Determine the (x, y) coordinate at the center of the cell enclosing the given text.  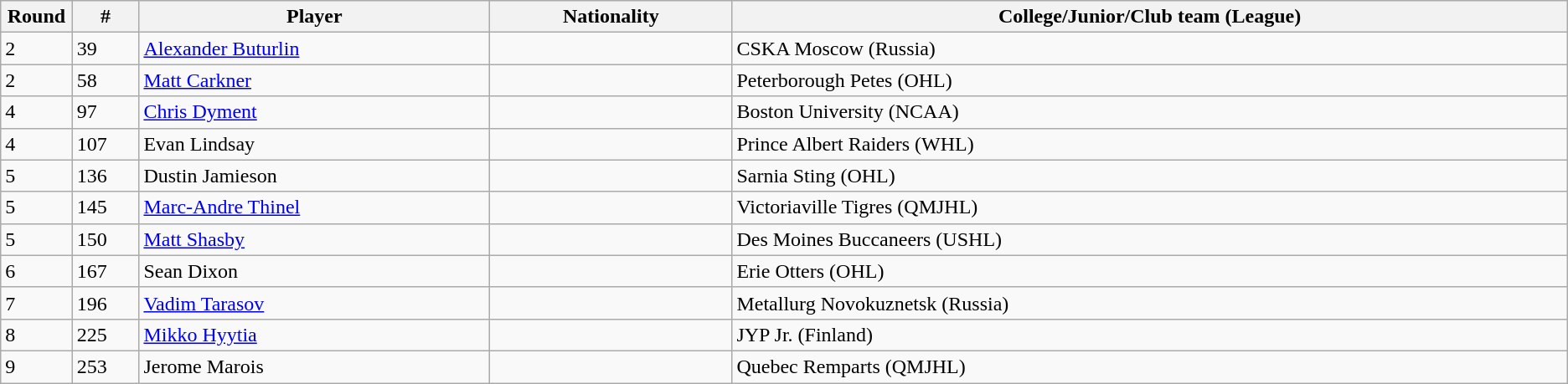
Victoriaville Tigres (QMJHL) (1149, 207)
Prince Albert Raiders (WHL) (1149, 144)
107 (106, 144)
Metallurg Novokuznetsk (Russia) (1149, 303)
8 (37, 335)
Des Moines Buccaneers (USHL) (1149, 239)
6 (37, 271)
Player (315, 17)
Marc-Andre Thinel (315, 207)
Alexander Buturlin (315, 49)
Vadim Tarasov (315, 303)
39 (106, 49)
167 (106, 271)
Evan Lindsay (315, 144)
CSKA Moscow (Russia) (1149, 49)
Sean Dixon (315, 271)
Round (37, 17)
145 (106, 207)
JYP Jr. (Finland) (1149, 335)
97 (106, 112)
Boston University (NCAA) (1149, 112)
253 (106, 366)
58 (106, 80)
Matt Carkner (315, 80)
Peterborough Petes (OHL) (1149, 80)
Sarnia Sting (OHL) (1149, 176)
9 (37, 366)
150 (106, 239)
Dustin Jamieson (315, 176)
Mikko Hyytia (315, 335)
College/Junior/Club team (League) (1149, 17)
Quebec Remparts (QMJHL) (1149, 366)
Nationality (611, 17)
Jerome Marois (315, 366)
Chris Dyment (315, 112)
136 (106, 176)
225 (106, 335)
# (106, 17)
Erie Otters (OHL) (1149, 271)
196 (106, 303)
Matt Shasby (315, 239)
7 (37, 303)
